Pinpoint the cell where the given text exists, returning its [X, Y] midpoint coordinate. 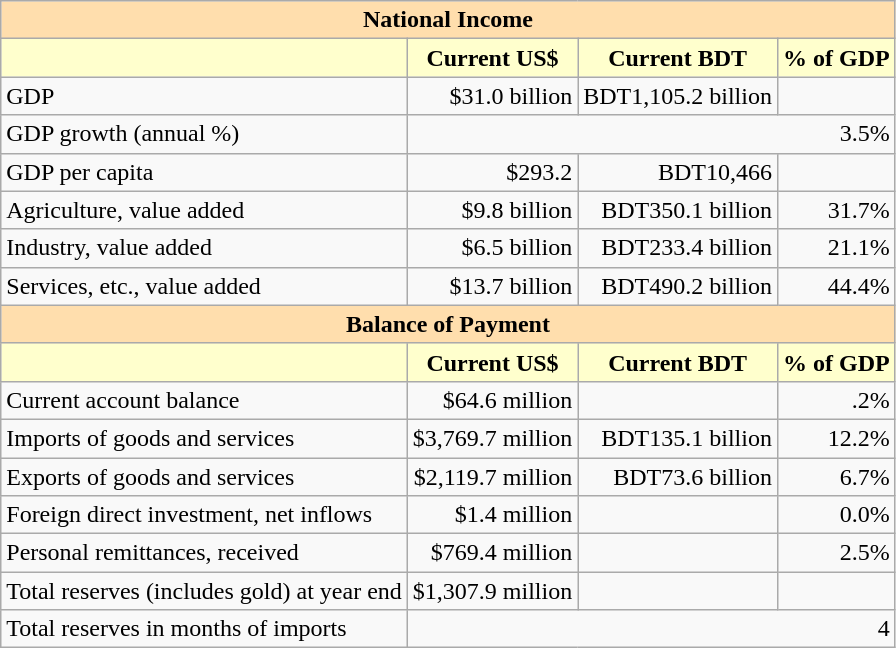
Agriculture, value added [204, 210]
$1,307.9 million [492, 591]
4 [651, 629]
31.7% [836, 210]
Services, etc., value added [204, 286]
Industry, value added [204, 248]
$9.8 billion [492, 210]
12.2% [836, 438]
$1.4 million [492, 515]
BDT1,105.2 billion [678, 96]
$2,119.7 million [492, 477]
Current account balance [204, 400]
GDP growth (annual %) [204, 134]
GDP per capita [204, 172]
$3,769.7 million [492, 438]
BDT490.2 billion [678, 286]
0.0% [836, 515]
2.5% [836, 553]
Total reserves in months of imports [204, 629]
44.4% [836, 286]
BDT73.6 billion [678, 477]
Total reserves (includes gold) at year end [204, 591]
BDT10,466 [678, 172]
GDP [204, 96]
3.5% [651, 134]
National Income [448, 20]
$6.5 billion [492, 248]
Balance of Payment [448, 324]
Foreign direct investment, net inflows [204, 515]
BDT135.1 billion [678, 438]
BDT350.1 billion [678, 210]
.2% [836, 400]
$31.0 billion [492, 96]
$769.4 million [492, 553]
Personal remittances, received [204, 553]
$293.2 [492, 172]
$13.7 billion [492, 286]
$64.6 million [492, 400]
6.7% [836, 477]
Imports of goods and services [204, 438]
BDT233.4 billion [678, 248]
21.1% [836, 248]
Exports of goods and services [204, 477]
